Scan for the cell matching the given text and deliver its [X, Y] coordinate at center. 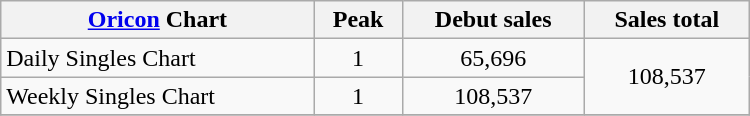
Daily Singles Chart [158, 58]
Weekly Singles Chart [158, 96]
Debut sales [493, 20]
Peak [358, 20]
65,696 [493, 58]
Oricon Chart [158, 20]
Sales total [666, 20]
